Determine the (X, Y) coordinate at the center of the cell enclosing the given text.  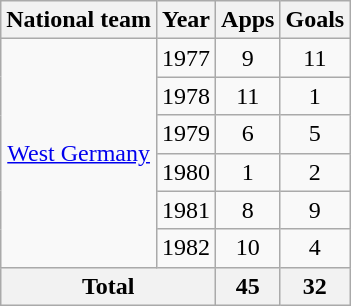
6 (248, 134)
2 (315, 172)
West Germany (79, 153)
4 (315, 248)
10 (248, 248)
1982 (186, 248)
National team (79, 20)
Year (186, 20)
Total (108, 286)
5 (315, 134)
Goals (315, 20)
1980 (186, 172)
Apps (248, 20)
1977 (186, 58)
1979 (186, 134)
8 (248, 210)
32 (315, 286)
1978 (186, 96)
45 (248, 286)
1981 (186, 210)
